Detect which cell encompasses the target text, then output its (x, y) center coordinate. 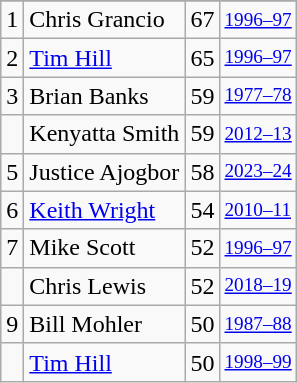
1987–88 (258, 324)
2012–13 (258, 134)
1998–99 (258, 362)
7 (12, 248)
2018–19 (258, 286)
6 (12, 210)
Mike Scott (104, 248)
Keith Wright (104, 210)
5 (12, 172)
Kenyatta Smith (104, 134)
2010–11 (258, 210)
2 (12, 58)
58 (202, 172)
2023–24 (258, 172)
54 (202, 210)
1977–78 (258, 96)
Justice Ajogbor (104, 172)
Brian Banks (104, 96)
67 (202, 20)
Bill Mohler (104, 324)
9 (12, 324)
Chris Lewis (104, 286)
1 (12, 20)
65 (202, 58)
3 (12, 96)
Chris Grancio (104, 20)
